Determine the (x, y) coordinate at the center of the cell enclosing the given text.  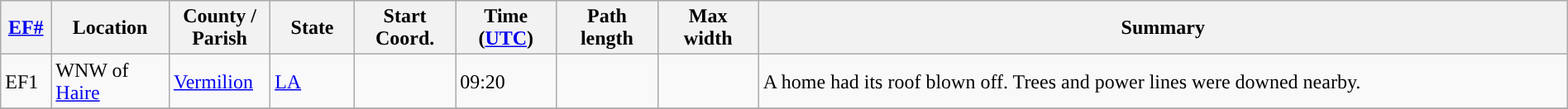
EF# (26, 28)
EF1 (26, 81)
Summary (1163, 28)
Path length (607, 28)
09:20 (506, 81)
Vermilion (219, 81)
Time (UTC) (506, 28)
Max width (708, 28)
State (313, 28)
A home had its roof blown off. Trees and power lines were downed nearby. (1163, 81)
Location (111, 28)
Start Coord. (404, 28)
LA (313, 81)
WNW of Haire (111, 81)
County / Parish (219, 28)
